From the cell containing the given text, extract its center point as [x, y] coordinate. 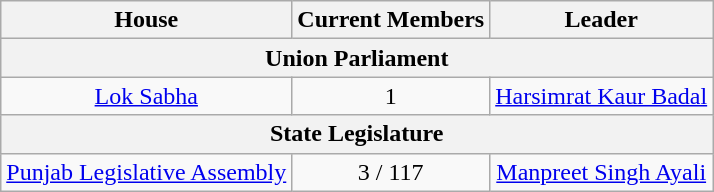
1 [391, 96]
Current Members [391, 20]
Lok Sabha [146, 96]
Punjab Legislative Assembly [146, 172]
House [146, 20]
State Legislature [357, 134]
Union Parliament [357, 58]
Harsimrat Kaur Badal [602, 96]
3 / 117 [391, 172]
Leader [602, 20]
Manpreet Singh Ayali [602, 172]
